Scan for the cell matching the given text and deliver its (X, Y) coordinate at center. 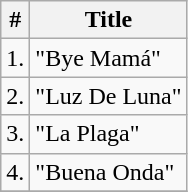
# (16, 20)
"Buena Onda" (108, 172)
Title (108, 20)
1. (16, 58)
"Luz De Luna" (108, 96)
2. (16, 96)
3. (16, 134)
4. (16, 172)
"La Plaga" (108, 134)
"Bye Mamá" (108, 58)
